Determine the (x, y) coordinate at the center of the cell enclosing the given text.  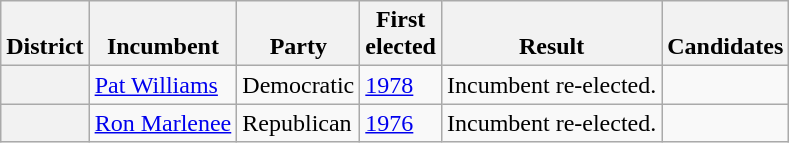
Democratic (298, 85)
1976 (401, 123)
District (45, 34)
Incumbent (163, 34)
Result (551, 34)
1978 (401, 85)
Ron Marlenee (163, 123)
Republican (298, 123)
Candidates (726, 34)
Firstelected (401, 34)
Pat Williams (163, 85)
Party (298, 34)
